Return the (X, Y) coordinate for the center point of the cell that contains the specified text.  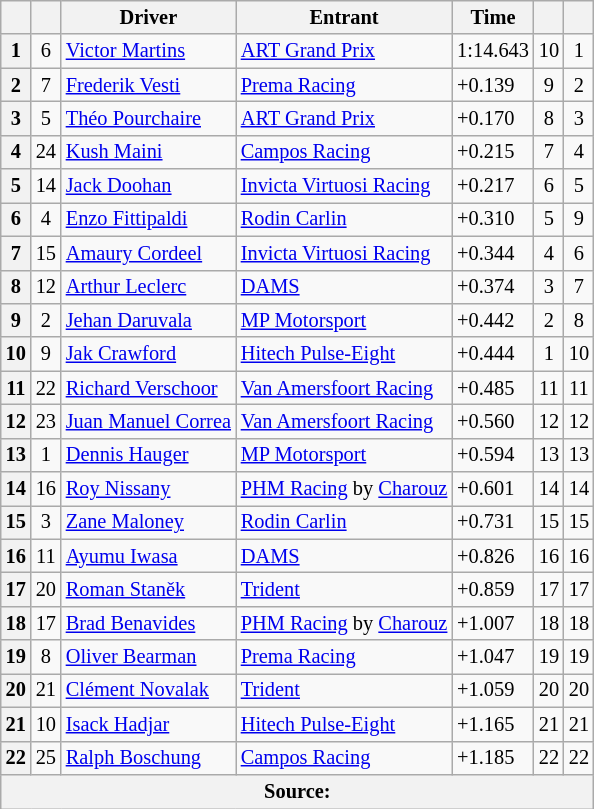
+1.047 (493, 657)
+0.217 (493, 186)
Kush Maini (148, 152)
+0.601 (493, 489)
Richard Verschoor (148, 388)
+0.485 (493, 388)
+0.859 (493, 589)
Source: (298, 791)
Jak Crawford (148, 354)
Roman Staněk (148, 589)
Jack Doohan (148, 186)
+0.444 (493, 354)
Brad Benavides (148, 623)
Time (493, 17)
Amaury Cordeel (148, 253)
+0.215 (493, 152)
Roy Nissany (148, 489)
Arthur Leclerc (148, 287)
Ralph Boschung (148, 758)
+1.007 (493, 623)
+1.165 (493, 724)
+0.139 (493, 85)
Entrant (344, 17)
+0.344 (493, 253)
Clément Novalak (148, 690)
Ayumu Iwasa (148, 556)
Dennis Hauger (148, 455)
Jehan Daruvala (148, 320)
+0.826 (493, 556)
Juan Manuel Correa (148, 421)
23 (46, 421)
+0.442 (493, 320)
Enzo Fittipaldi (148, 219)
Oliver Bearman (148, 657)
Zane Maloney (148, 522)
+0.310 (493, 219)
+0.170 (493, 118)
+0.560 (493, 421)
+0.731 (493, 522)
1:14.643 (493, 51)
+1.059 (493, 690)
25 (46, 758)
Victor Martins (148, 51)
Isack Hadjar (148, 724)
Théo Pourchaire (148, 118)
24 (46, 152)
Frederik Vesti (148, 85)
+1.185 (493, 758)
Driver (148, 17)
+0.594 (493, 455)
+0.374 (493, 287)
